Search for the cell housing the specified text and yield its [x, y] center coordinate. 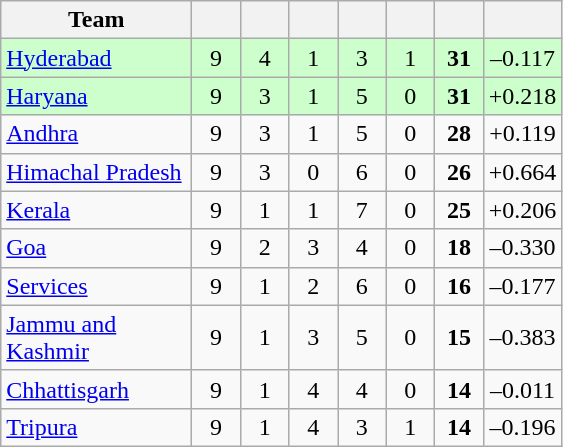
–0.330 [522, 248]
+0.218 [522, 96]
Himachal Pradesh [96, 172]
Goa [96, 248]
Services [96, 286]
26 [460, 172]
15 [460, 338]
+0.119 [522, 134]
–0.196 [522, 427]
Team [96, 20]
25 [460, 210]
+0.664 [522, 172]
Andhra [96, 134]
Jammu and Kashmir [96, 338]
Hyderabad [96, 58]
–0.117 [522, 58]
+0.206 [522, 210]
7 [362, 210]
16 [460, 286]
Haryana [96, 96]
Kerala [96, 210]
28 [460, 134]
Chhattisgarh [96, 389]
Tripura [96, 427]
–0.177 [522, 286]
18 [460, 248]
–0.383 [522, 338]
–0.011 [522, 389]
